Determine the [x, y] coordinate at the center of the cell enclosing the given text.  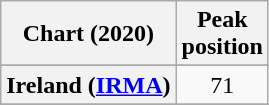
Chart (2020) [88, 34]
71 [222, 85]
Peakposition [222, 34]
Ireland (IRMA) [88, 85]
